Capture the cell that displays the provided text and extract its [x, y] central coordinate. 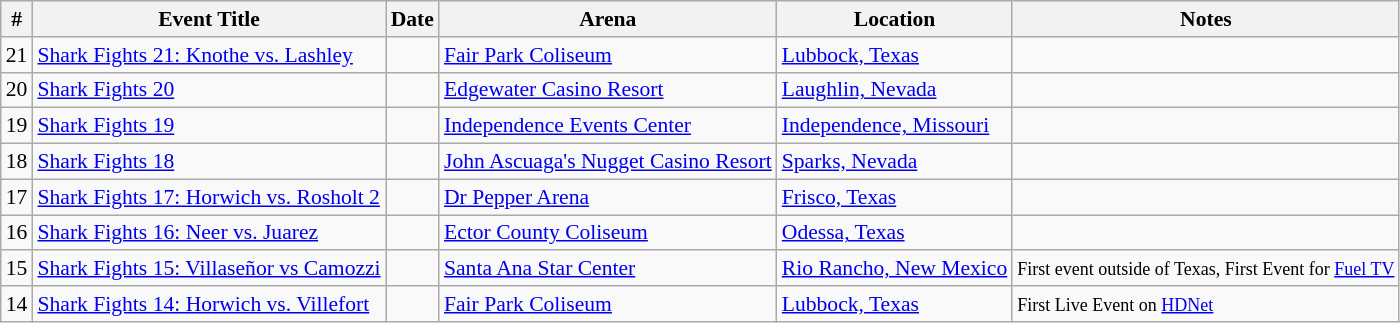
Edgewater Casino Resort [608, 90]
Shark Fights 17: Horwich vs. Rosholt 2 [208, 197]
17 [17, 197]
First event outside of Texas, First Event for Fuel TV [1206, 269]
18 [17, 162]
Dr Pepper Arena [608, 197]
15 [17, 269]
Ector County Coliseum [608, 233]
Shark Fights 15: Villaseñor vs Camozzi [208, 269]
Date [412, 19]
Arena [608, 19]
Shark Fights 18 [208, 162]
Independence, Missouri [895, 126]
Event Title [208, 19]
Sparks, Nevada [895, 162]
Shark Fights 20 [208, 90]
Shark Fights 16: Neer vs. Juarez [208, 233]
Frisco, Texas [895, 197]
Shark Fights 19 [208, 126]
14 [17, 304]
# [17, 19]
Shark Fights 21: Knothe vs. Lashley [208, 55]
Shark Fights 14: Horwich vs. Villefort [208, 304]
Independence Events Center [608, 126]
Location [895, 19]
21 [17, 55]
John Ascuaga's Nugget Casino Resort [608, 162]
Rio Rancho, New Mexico [895, 269]
Notes [1206, 19]
First Live Event on HDNet [1206, 304]
16 [17, 233]
19 [17, 126]
Laughlin, Nevada [895, 90]
20 [17, 90]
Odessa, Texas [895, 233]
Santa Ana Star Center [608, 269]
